Return the [x, y] coordinate for the center point of the cell that contains the specified text.  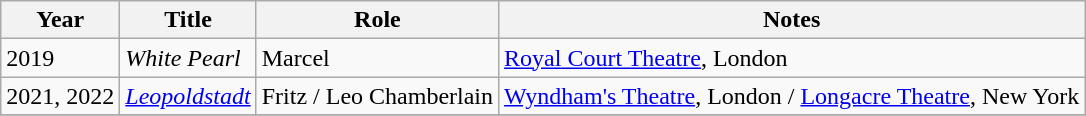
Wyndham's Theatre, London / Longacre Theatre, New York [792, 96]
Marcel [377, 58]
Year [60, 20]
Royal Court Theatre, London [792, 58]
White Pearl [188, 58]
Title [188, 20]
Notes [792, 20]
Leopoldstadt [188, 96]
2021, 2022 [60, 96]
Role [377, 20]
2019 [60, 58]
Fritz / Leo Chamberlain [377, 96]
